Return [x, y] of the center of cell containing provided text 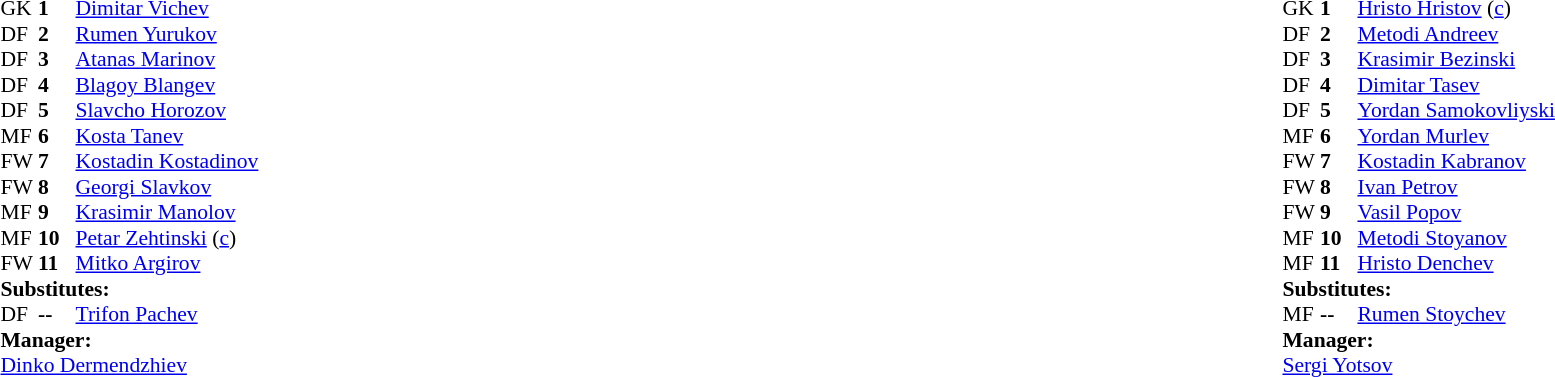
Petar Zehtinski (c) [168, 238]
Ivan Petrov [1456, 187]
Trifon Pachev [168, 315]
Kostadin Kostadinov [168, 161]
Metodi Andreev [1456, 34]
Rumen Yurukov [168, 34]
Metodi Stoyanov [1456, 238]
Slavcho Horozov [168, 111]
Yordan Murlev [1456, 136]
Dimitar Tasev [1456, 85]
Hristo Denchev [1456, 263]
Kosta Tanev [168, 136]
Georgi Slavkov [168, 187]
Yordan Samokovliyski [1456, 111]
Krasimir Bezinski [1456, 59]
Krasimir Manolov [168, 213]
Rumen Stoychev [1456, 315]
Mitko Argirov [168, 263]
Kostadin Kabranov [1456, 161]
Blagoy Blangev [168, 85]
Atanas Marinov [168, 59]
Vasil Popov [1456, 213]
